Determine the (x, y) coordinate at the center of the cell enclosing the given text.  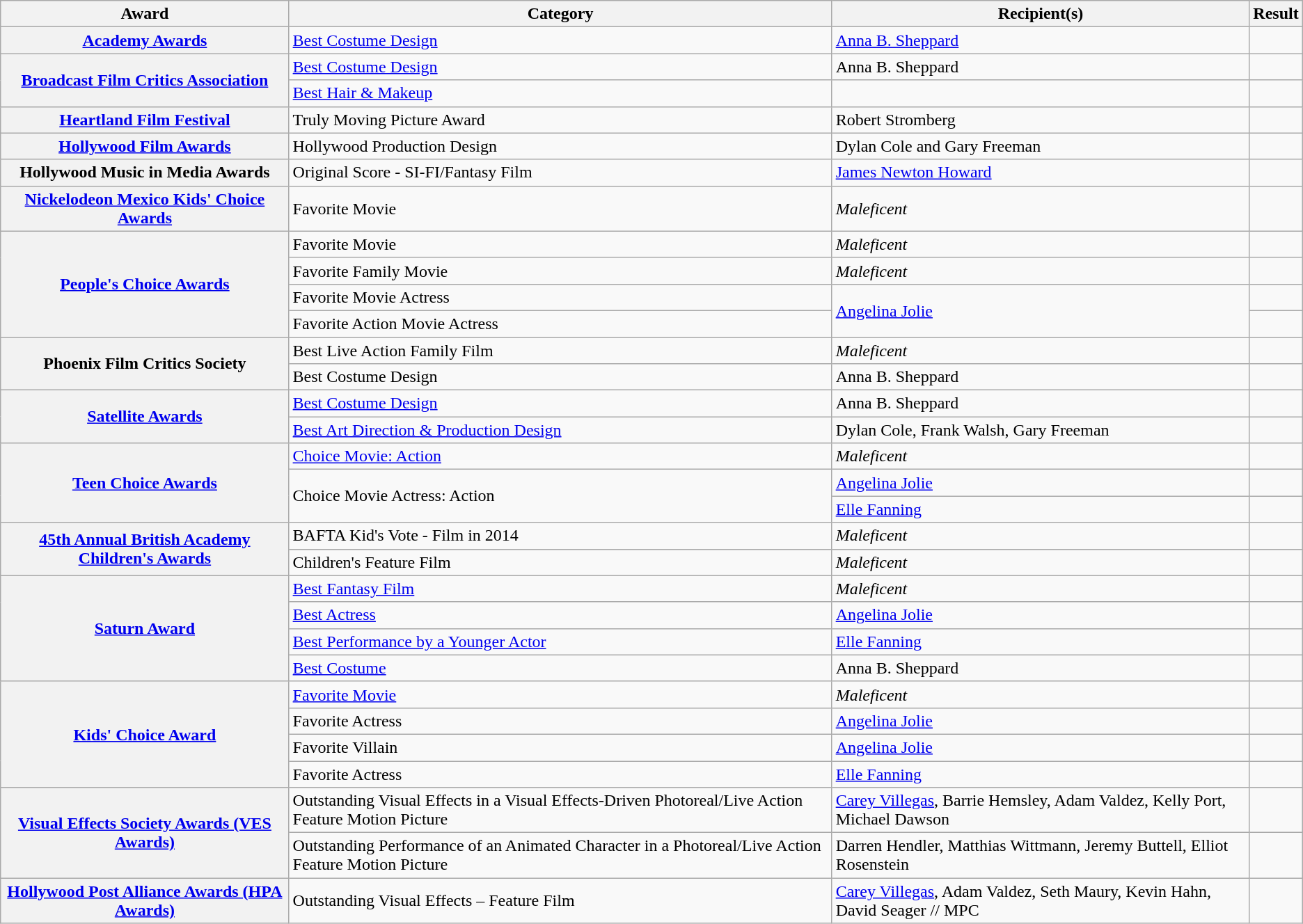
Recipient(s) (1041, 14)
Hollywood Post Alliance Awards (HPA Awards) (145, 900)
Nickelodeon Mexico Kids' Choice Awards (145, 209)
Outstanding Performance of an Animated Character in a Photoreal/Live Action Feature Motion Picture (560, 856)
45th Annual British Academy Children's Awards (145, 549)
Robert Stromberg (1041, 120)
Outstanding Visual Effects – Feature Film (560, 900)
Best Performance by a Younger Actor (560, 642)
Hollywood Production Design (560, 146)
Academy Awards (145, 40)
Teen Choice Awards (145, 483)
Favorite Family Movie (560, 271)
Choice Movie Actress: Action (560, 496)
Hollywood Film Awards (145, 146)
Heartland Film Festival (145, 120)
Hollywood Music in Media Awards (145, 173)
Dylan Cole and Gary Freeman (1041, 146)
Carey Villegas, Adam Valdez, Seth Maury, Kevin Hahn, David Seager // MPC (1041, 900)
Choice Movie: Action (560, 456)
BAFTA Kid's Vote - Film in 2014 (560, 536)
Broadcast Film Critics Association (145, 80)
Saturn Award (145, 628)
Best Actress (560, 615)
Truly Moving Picture Award (560, 120)
Best Art Direction & Production Design (560, 430)
Best Live Action Family Film (560, 350)
Favorite Villain (560, 747)
James Newton Howard (1041, 173)
Satellite Awards (145, 417)
Best Costume (560, 668)
Darren Hendler, Matthias Wittmann, Jeremy Buttell, Elliot Rosenstein (1041, 856)
Dylan Cole, Frank Walsh, Gary Freeman (1041, 430)
Visual Effects Society Awards (VES Awards) (145, 833)
Carey Villegas, Barrie Hemsley, Adam Valdez, Kelly Port, Michael Dawson (1041, 810)
Award (145, 14)
Best Hair & Makeup (560, 93)
Outstanding Visual Effects in a Visual Effects-Driven Photoreal/Live Action Feature Motion Picture (560, 810)
Original Score - SI-FI/Fantasy Film (560, 173)
Category (560, 14)
Favorite Movie Actress (560, 297)
People's Choice Awards (145, 284)
Children's Feature Film (560, 562)
Best Fantasy Film (560, 589)
Phoenix Film Critics Society (145, 363)
Favorite Action Movie Actress (560, 324)
Kids' Choice Award (145, 734)
Result (1276, 14)
